Return the (X, Y) coordinate for the center point of the cell that contains the specified text.  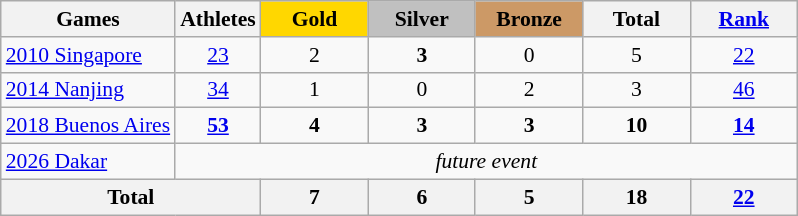
34 (218, 90)
Bronze (528, 19)
53 (218, 126)
Gold (314, 19)
4 (314, 126)
2018 Buenos Aires (88, 126)
18 (636, 197)
23 (218, 55)
future event (486, 162)
10 (636, 126)
2026 Dakar (88, 162)
2014 Nanjing (88, 90)
7 (314, 197)
Rank (744, 19)
6 (422, 197)
Silver (422, 19)
1 (314, 90)
46 (744, 90)
Games (88, 19)
14 (744, 126)
Athletes (218, 19)
2010 Singapore (88, 55)
